Identify which cell holds the provided text, then report its (x, y) central coordinate. 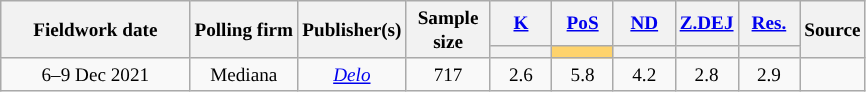
K (521, 24)
PoS (583, 24)
Delo (352, 74)
Source (832, 30)
2.6 (521, 74)
Fieldwork date (96, 30)
Polling firm (244, 30)
2.9 (769, 74)
4.2 (644, 74)
5.8 (583, 74)
Mediana (244, 74)
Publisher(s) (352, 30)
Res. (769, 24)
Z.DEJ (706, 24)
ND (644, 24)
717 (448, 74)
Sample size (448, 30)
6–9 Dec 2021 (96, 74)
2.8 (706, 74)
